Return [X, Y] of the center of cell containing provided text 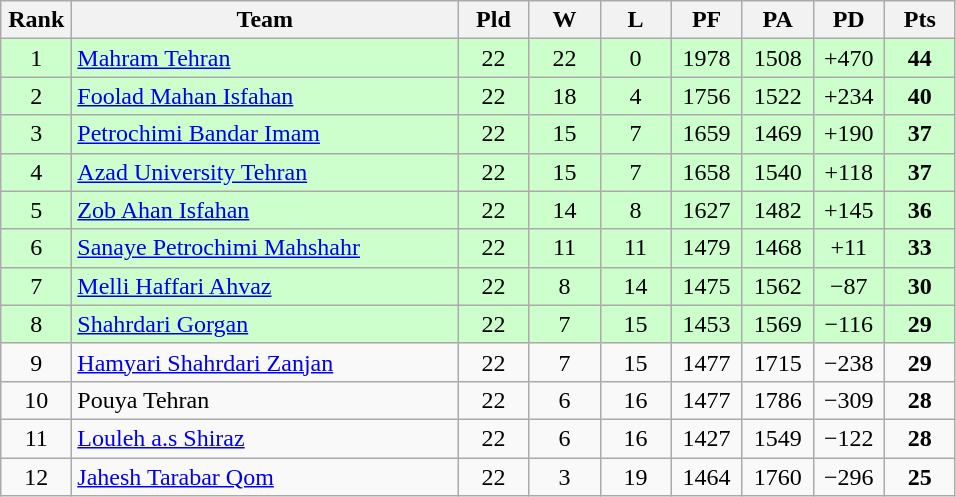
Pouya Tehran [265, 400]
PF [706, 20]
+470 [848, 58]
Hamyari Shahrdari Zanjan [265, 362]
−296 [848, 477]
PA [778, 20]
1756 [706, 96]
2 [36, 96]
+145 [848, 210]
12 [36, 477]
Louleh a.s Shiraz [265, 438]
33 [920, 248]
+190 [848, 134]
−87 [848, 286]
1522 [778, 96]
18 [564, 96]
1540 [778, 172]
+118 [848, 172]
36 [920, 210]
Zob Ahan Isfahan [265, 210]
10 [36, 400]
Pts [920, 20]
1482 [778, 210]
+234 [848, 96]
Pld [494, 20]
5 [36, 210]
Rank [36, 20]
−238 [848, 362]
44 [920, 58]
Team [265, 20]
40 [920, 96]
−116 [848, 324]
1627 [706, 210]
Melli Haffari Ahvaz [265, 286]
1549 [778, 438]
1427 [706, 438]
−122 [848, 438]
1786 [778, 400]
L [636, 20]
Foolad Mahan Isfahan [265, 96]
1978 [706, 58]
1464 [706, 477]
1569 [778, 324]
9 [36, 362]
1479 [706, 248]
Petrochimi Bandar Imam [265, 134]
1715 [778, 362]
PD [848, 20]
Mahram Tehran [265, 58]
Shahrdari Gorgan [265, 324]
1469 [778, 134]
Jahesh Tarabar Qom [265, 477]
1508 [778, 58]
+11 [848, 248]
1760 [778, 477]
1 [36, 58]
1659 [706, 134]
1453 [706, 324]
30 [920, 286]
Sanaye Petrochimi Mahshahr [265, 248]
1562 [778, 286]
25 [920, 477]
0 [636, 58]
1468 [778, 248]
Azad University Tehran [265, 172]
1475 [706, 286]
1658 [706, 172]
W [564, 20]
19 [636, 477]
−309 [848, 400]
